Capture the cell that displays the provided text and extract its (x, y) central coordinate. 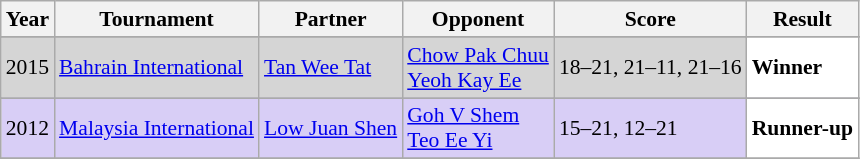
Chow Pak Chuu Yeoh Kay Ee (478, 68)
2012 (28, 128)
Tournament (156, 19)
18–21, 21–11, 21–16 (650, 68)
Goh V Shem Teo Ee Yi (478, 128)
Result (802, 19)
2015 (28, 68)
Opponent (478, 19)
Tan Wee Tat (330, 68)
Low Juan Shen (330, 128)
Year (28, 19)
Malaysia International (156, 128)
Partner (330, 19)
Winner (802, 68)
15–21, 12–21 (650, 128)
Runner-up (802, 128)
Bahrain International (156, 68)
Score (650, 19)
